From the cell containing the given text, extract its center point as [X, Y] coordinate. 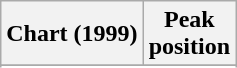
Peakposition [189, 34]
Chart (1999) [72, 34]
